Identify which cell holds the provided text, then report its [X, Y] central coordinate. 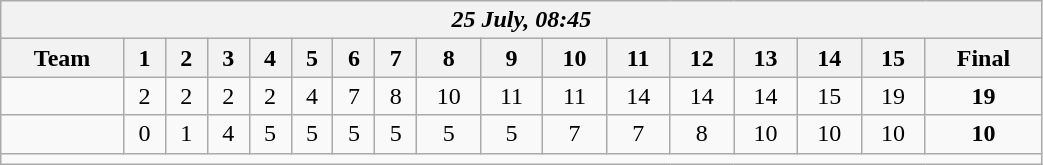
25 July, 08:45 [522, 20]
13 [766, 58]
Team [62, 58]
0 [144, 134]
Final [984, 58]
9 [511, 58]
6 [354, 58]
12 [702, 58]
3 [228, 58]
